Identify which cell holds the provided text, then report its [x, y] central coordinate. 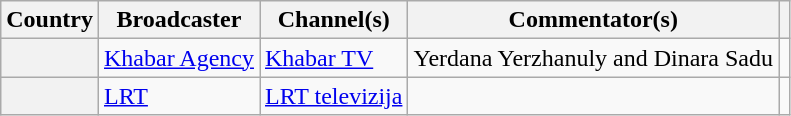
LRT televizija [334, 96]
LRT [178, 96]
Khabar Agency [178, 58]
Country [50, 20]
Commentator(s) [594, 20]
Khabar TV [334, 58]
Broadcaster [178, 20]
Yerdana Yerzhanuly and Dinara Sadu [594, 58]
Channel(s) [334, 20]
